For the text-containing cell, return its midpoint in (x, y) coordinate format. 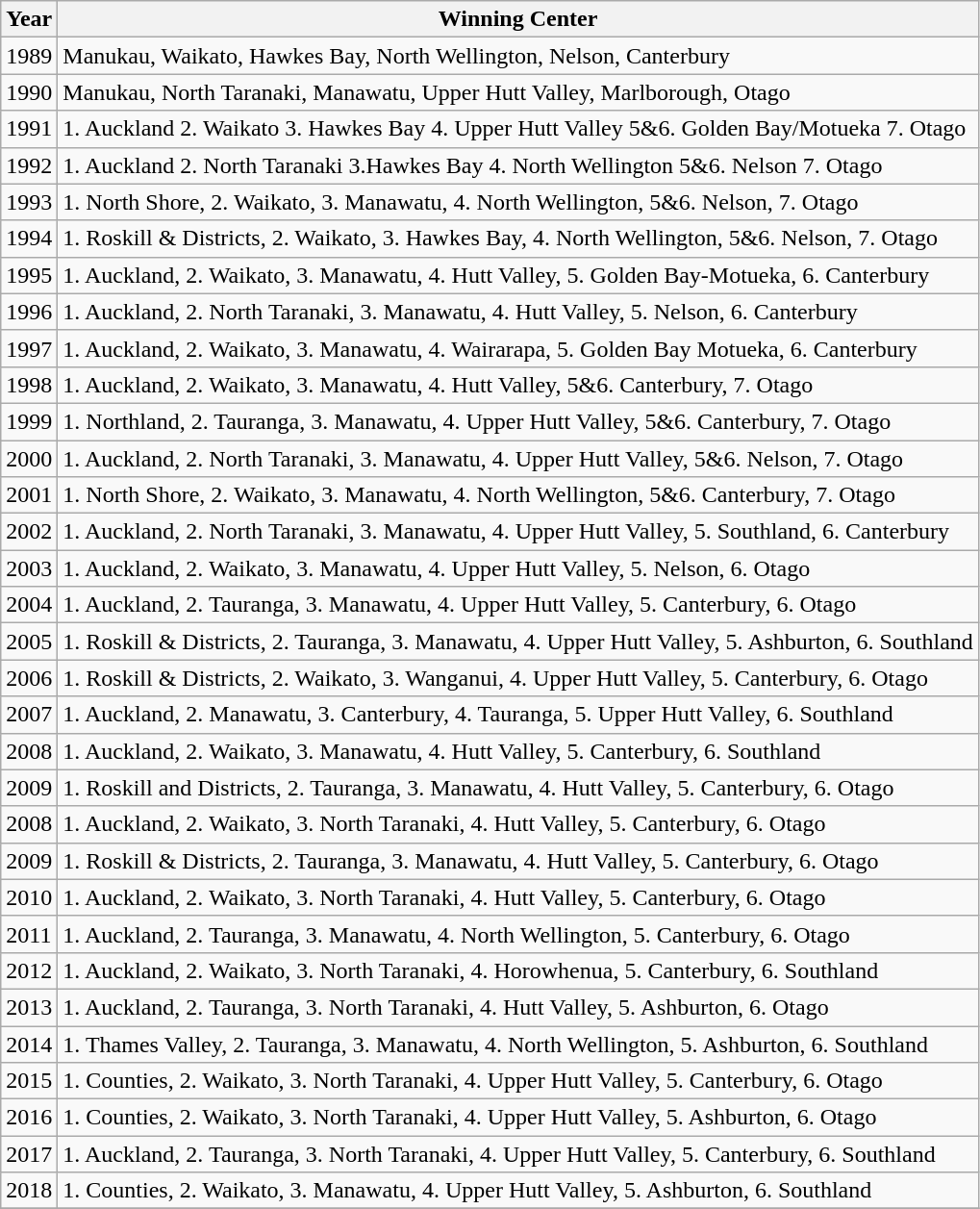
1995 (29, 275)
1. Auckland, 2. Tauranga, 3. North Taranaki, 4. Upper Hutt Valley, 5. Canterbury, 6. Southland (518, 1154)
1. Auckland, 2. North Taranaki, 3. Manawatu, 4. Hutt Valley, 5. Nelson, 6. Canterbury (518, 312)
2017 (29, 1154)
2011 (29, 934)
1993 (29, 202)
1994 (29, 239)
2002 (29, 532)
1998 (29, 385)
1. Auckland, 2. North Taranaki, 3. Manawatu, 4. Upper Hutt Valley, 5&6. Nelson, 7. Otago (518, 459)
Year (29, 19)
1996 (29, 312)
1997 (29, 348)
1. Northland, 2. Tauranga, 3. Manawatu, 4. Upper Hutt Valley, 5&6. Canterbury, 7. Otago (518, 421)
1. Auckland, 2. Tauranga, 3. North Taranaki, 4. Hutt Valley, 5. Ashburton, 6. Otago (518, 1007)
1. Auckland, 2. Waikato, 3. Manawatu, 4. Hutt Valley, 5. Golden Bay-Motueka, 6. Canterbury (518, 275)
1. Auckland, 2. Waikato, 3. Manawatu, 4. Upper Hutt Valley, 5. Nelson, 6. Otago (518, 568)
1. Roskill & Districts, 2. Waikato, 3. Wanganui, 4. Upper Hutt Valley, 5. Canterbury, 6. Otago (518, 678)
2016 (29, 1118)
1. Auckland, 2. North Taranaki, 3. Manawatu, 4. Upper Hutt Valley, 5. Southland, 6. Canterbury (518, 532)
1. Auckland, 2. Waikato, 3. North Taranaki, 4. Horowhenua, 5. Canterbury, 6. Southland (518, 970)
1. Auckland, 2. Tauranga, 3. Manawatu, 4. Upper Hutt Valley, 5. Canterbury, 6. Otago (518, 605)
2014 (29, 1044)
1991 (29, 129)
1. Counties, 2. Waikato, 3. North Taranaki, 4. Upper Hutt Valley, 5. Canterbury, 6. Otago (518, 1081)
2010 (29, 897)
1. Roskill & Districts, 2. Tauranga, 3. Manawatu, 4. Upper Hutt Valley, 5. Ashburton, 6. Southland (518, 642)
2015 (29, 1081)
1. Auckland, 2. Waikato, 3. Manawatu, 4. Hutt Valley, 5. Canterbury, 6. Southland (518, 751)
2007 (29, 715)
1. Auckland, 2. Tauranga, 3. Manawatu, 4. North Wellington, 5. Canterbury, 6. Otago (518, 934)
Manukau, Waikato, Hawkes Bay, North Wellington, Nelson, Canterbury (518, 56)
2001 (29, 495)
1. Roskill & Districts, 2. Tauranga, 3. Manawatu, 4. Hutt Valley, 5. Canterbury, 6. Otago (518, 861)
Manukau, North Taranaki, Manawatu, Upper Hutt Valley, Marlborough, Otago (518, 92)
1999 (29, 421)
1992 (29, 165)
1. North Shore, 2. Waikato, 3. Manawatu, 4. North Wellington, 5&6. Canterbury, 7. Otago (518, 495)
1. Auckland, 2. Waikato, 3. Manawatu, 4. Hutt Valley, 5&6. Canterbury, 7. Otago (518, 385)
2006 (29, 678)
1. Roskill & Districts, 2. Waikato, 3. Hawkes Bay, 4. North Wellington, 5&6. Nelson, 7. Otago (518, 239)
1. Counties, 2. Waikato, 3. Manawatu, 4. Upper Hutt Valley, 5. Ashburton, 6. Southland (518, 1191)
Winning Center (518, 19)
2018 (29, 1191)
2005 (29, 642)
2004 (29, 605)
1. Auckland, 2. Waikato, 3. Manawatu, 4. Wairarapa, 5. Golden Bay Motueka, 6. Canterbury (518, 348)
2012 (29, 970)
1. North Shore, 2. Waikato, 3. Manawatu, 4. North Wellington, 5&6. Nelson, 7. Otago (518, 202)
1. Thames Valley, 2. Tauranga, 3. Manawatu, 4. North Wellington, 5. Ashburton, 6. Southland (518, 1044)
1990 (29, 92)
1. Auckland 2. North Taranaki 3.Hawkes Bay 4. North Wellington 5&6. Nelson 7. Otago (518, 165)
2003 (29, 568)
1. Roskill and Districts, 2. Tauranga, 3. Manawatu, 4. Hutt Valley, 5. Canterbury, 6. Otago (518, 788)
1989 (29, 56)
2000 (29, 459)
1. Auckland 2. Waikato 3. Hawkes Bay 4. Upper Hutt Valley 5&6. Golden Bay/Motueka 7. Otago (518, 129)
1. Auckland, 2. Manawatu, 3. Canterbury, 4. Tauranga, 5. Upper Hutt Valley, 6. Southland (518, 715)
2013 (29, 1007)
1. Counties, 2. Waikato, 3. North Taranaki, 4. Upper Hutt Valley, 5. Ashburton, 6. Otago (518, 1118)
